Output the (X, Y) coordinate of the center of the cell containing the given text.  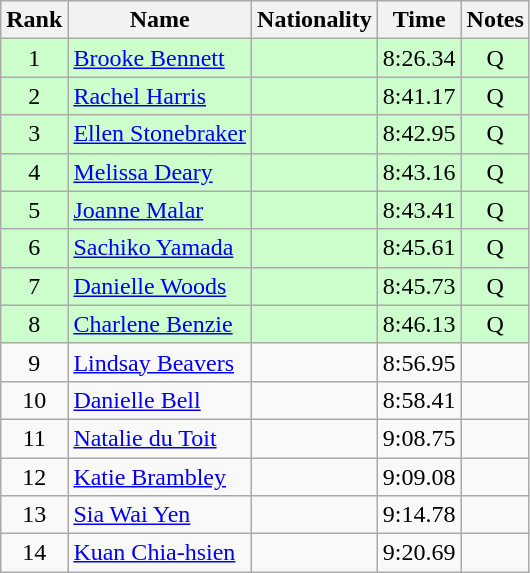
4 (34, 172)
Brooke Bennett (160, 58)
Nationality (315, 20)
Joanne Malar (160, 210)
2 (34, 96)
6 (34, 248)
8:45.73 (419, 286)
Lindsay Beavers (160, 362)
Rachel Harris (160, 96)
8:58.41 (419, 400)
8:45.61 (419, 248)
Melissa Deary (160, 172)
8:26.34 (419, 58)
14 (34, 553)
Kuan Chia-hsien (160, 553)
11 (34, 438)
1 (34, 58)
13 (34, 515)
8:56.95 (419, 362)
Danielle Bell (160, 400)
9:14.78 (419, 515)
8 (34, 324)
9:08.75 (419, 438)
12 (34, 477)
Sia Wai Yen (160, 515)
3 (34, 134)
Sachiko Yamada (160, 248)
8:42.95 (419, 134)
9:20.69 (419, 553)
8:46.13 (419, 324)
7 (34, 286)
Natalie du Toit (160, 438)
8:43.16 (419, 172)
Katie Brambley (160, 477)
9:09.08 (419, 477)
Danielle Woods (160, 286)
Rank (34, 20)
8:43.41 (419, 210)
Name (160, 20)
9 (34, 362)
10 (34, 400)
8:41.17 (419, 96)
Charlene Benzie (160, 324)
Time (419, 20)
5 (34, 210)
Ellen Stonebraker (160, 134)
Notes (495, 20)
